For the text-containing cell, return its midpoint in [X, Y] coordinate format. 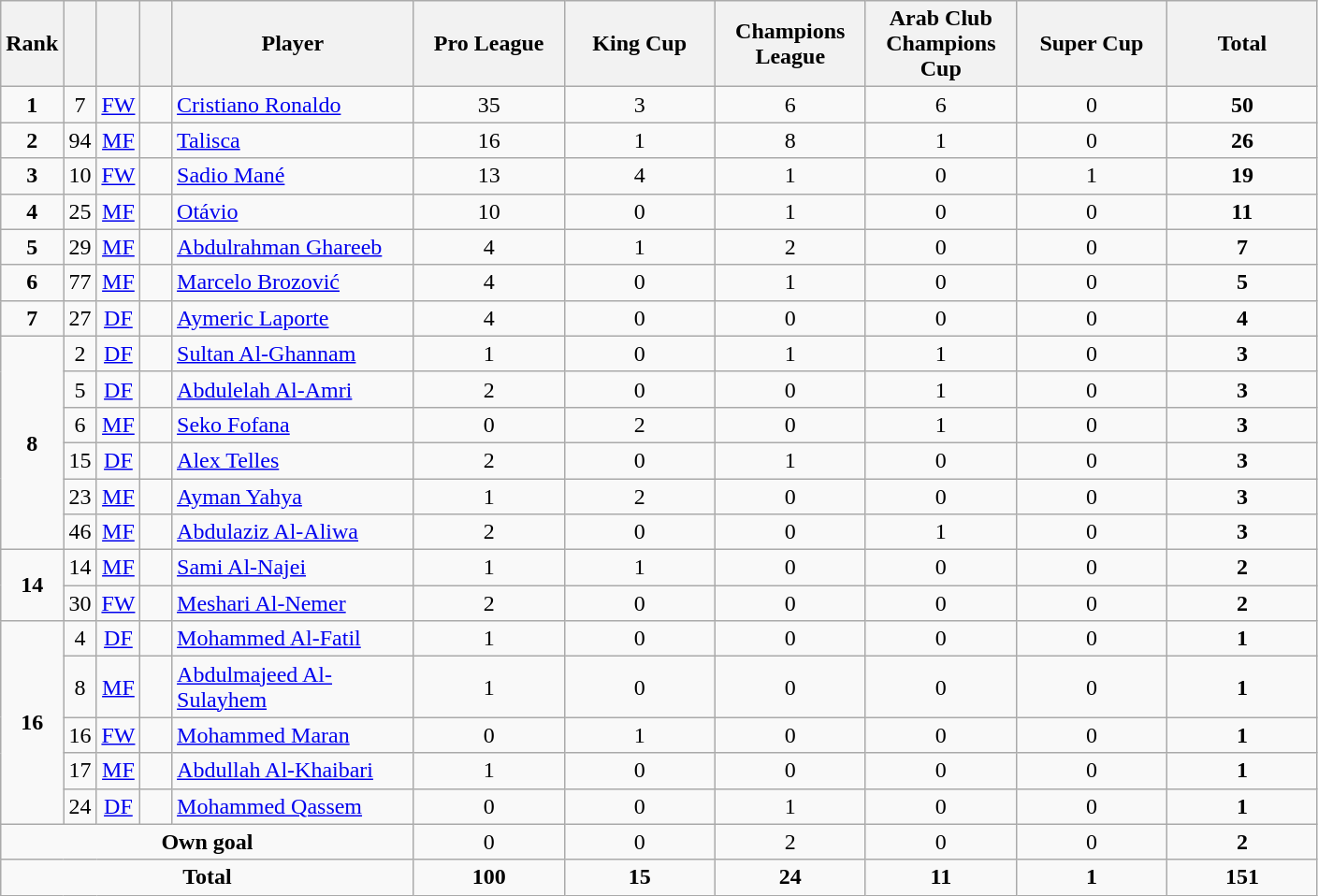
27 [80, 318]
50 [1242, 105]
Mohammed Qassem [294, 806]
151 [1242, 877]
Arab Club Champions Cup [941, 44]
Aymeric Laporte [294, 318]
Seko Fofana [294, 425]
Sultan Al-Ghannam [294, 354]
Rank [32, 44]
Meshari Al-Nemer [294, 603]
Otávio [294, 211]
Abdulelah Al-Amri [294, 389]
Abdulmajeed Al-Sulayhem [294, 686]
Player [294, 44]
19 [1242, 176]
Mohammed Maran [294, 735]
25 [80, 211]
Sadio Mané [294, 176]
13 [488, 176]
94 [80, 140]
46 [80, 532]
Talisca [294, 140]
35 [488, 105]
100 [488, 877]
Cristiano Ronaldo [294, 105]
26 [1242, 140]
17 [80, 771]
Own goal [208, 842]
29 [80, 247]
Ayman Yahya [294, 497]
Abdulrahman Ghareeb [294, 247]
Super Cup [1091, 44]
Mohammed Al-Fatil [294, 639]
Marcelo Brozović [294, 282]
Champions League [789, 44]
Alex Telles [294, 460]
Abdulaziz Al-Aliwa [294, 532]
Sami Al-Najei [294, 568]
Abdullah Al-Khaibari [294, 771]
77 [80, 282]
Pro League [488, 44]
30 [80, 603]
23 [80, 497]
King Cup [640, 44]
